For the text-containing cell, return its midpoint in (X, Y) coordinate format. 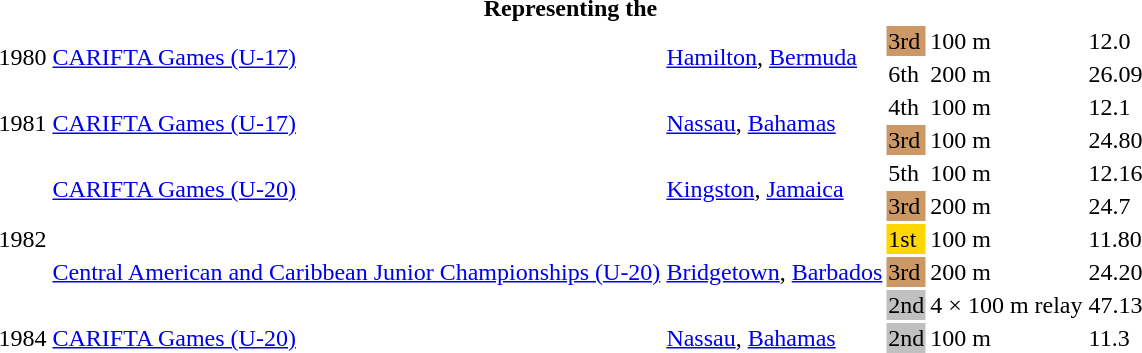
1st (906, 239)
4 × 100 m relay (1006, 305)
Kingston, Jamaica (774, 190)
Bridgetown, Barbados (774, 272)
4th (906, 107)
6th (906, 74)
5th (906, 173)
Central American and Caribbean Junior Championships (U-20) (356, 272)
Hamilton, Bermuda (774, 58)
